Find where the given text appears and provide that cell's center as [X, Y] coordinate. 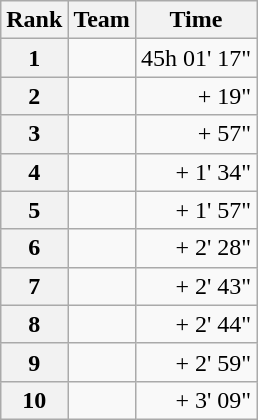
3 [34, 134]
9 [34, 362]
+ 2' 44" [196, 324]
+ 19" [196, 96]
+ 1' 34" [196, 172]
+ 57" [196, 134]
5 [34, 210]
Team [102, 20]
8 [34, 324]
2 [34, 96]
+ 3' 09" [196, 400]
+ 1' 57" [196, 210]
6 [34, 248]
1 [34, 58]
Time [196, 20]
+ 2' 59" [196, 362]
7 [34, 286]
Rank [34, 20]
45h 01' 17" [196, 58]
+ 2' 43" [196, 286]
4 [34, 172]
10 [34, 400]
+ 2' 28" [196, 248]
